Extract the [x, y] coordinate from the center of the cell holding the provided text.  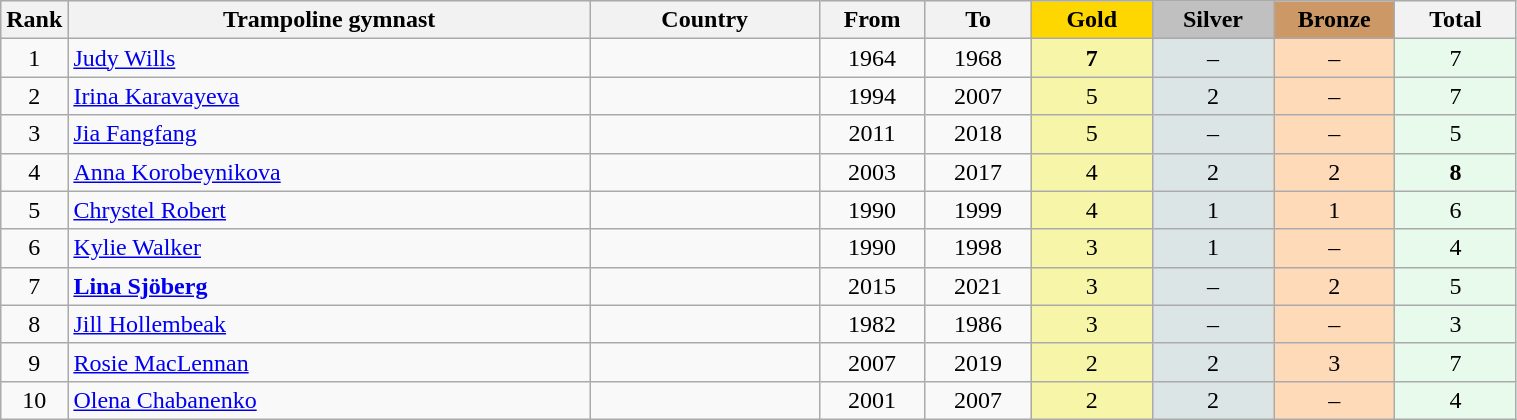
1999 [978, 210]
2015 [872, 286]
1986 [978, 324]
Trampoline gymnast [329, 20]
2017 [978, 172]
Total [1456, 20]
Jill Hollembeak [329, 324]
Silver [1212, 20]
9 [34, 362]
Kylie Walker [329, 248]
To [978, 20]
2011 [872, 134]
1998 [978, 248]
Country [704, 20]
2019 [978, 362]
1994 [872, 96]
Lina Sjöberg [329, 286]
Jia Fangfang [329, 134]
Rank [34, 20]
Gold [1092, 20]
1982 [872, 324]
10 [34, 400]
From [872, 20]
Anna Korobeynikova [329, 172]
Olena Chabanenko [329, 400]
1964 [872, 58]
2003 [872, 172]
Irina Karavayeva [329, 96]
Chrystel Robert [329, 210]
Bronze [1334, 20]
2001 [872, 400]
Rosie MacLennan [329, 362]
1968 [978, 58]
2018 [978, 134]
Judy Wills [329, 58]
2021 [978, 286]
